Extract the [X, Y] coordinate from the center of the cell holding the provided text.  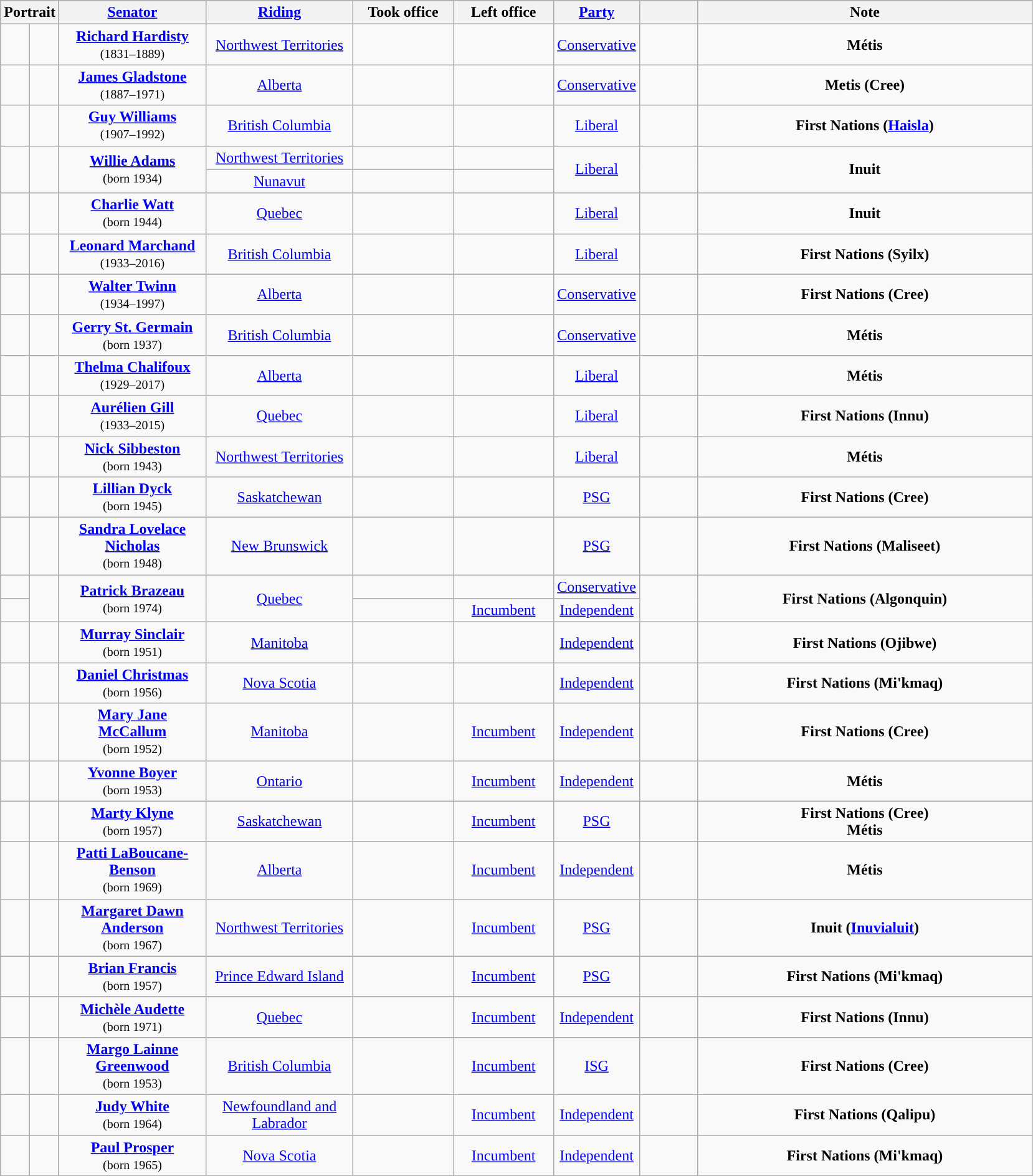
Yvonne Boyer(born 1953) [132, 781]
Prince Edward Island [279, 977]
Sandra Lovelace Nicholas(born 1948) [132, 546]
Nick Sibbeston(born 1943) [132, 456]
Note [865, 12]
Charlie Watt(born 1944) [132, 213]
First Nations (Maliseet) [865, 546]
Senator [132, 12]
Margaret Dawn Anderson(born 1967) [132, 927]
First Nations (Syilx) [865, 254]
James Gladstone(1887–1971) [132, 85]
First Nations (Qalipu) [865, 1115]
Metis (Cree) [865, 85]
Daniel Christmas(born 1956) [132, 683]
Inuit (Inuvialuit) [865, 927]
Thelma Chalifoux(1929–2017) [132, 375]
First Nations (Ojibwe) [865, 643]
New Brunswick [279, 546]
Lillian Dyck(born 1945) [132, 497]
Took office [404, 12]
Portrait [30, 12]
Richard Hardisty(1831–1889) [132, 45]
Nunavut [279, 181]
First Nations (Algonquin) [865, 599]
Walter Twinn(1934–1997) [132, 294]
Marty Klyne(born 1957) [132, 821]
Murray Sinclair(born 1951) [132, 643]
Guy Williams(1907–1992) [132, 126]
Ontario [279, 781]
Gerry St. Germain(born 1937) [132, 335]
Brian Francis(born 1957) [132, 977]
Patti LaBoucane-Benson(born 1969) [132, 870]
Patrick Brazeau(born 1974) [132, 599]
Willie Adams(born 1934) [132, 169]
Margo Lainne Greenwood(born 1953) [132, 1066]
Aurélien Gill(1933–2015) [132, 416]
Riding [279, 12]
ISG [597, 1066]
Newfoundland and Labrador [279, 1115]
Party [597, 12]
Michèle Audette(born 1971) [132, 1017]
Mary Jane McCallum(born 1952) [132, 732]
First Nations (Cree)Métis [865, 821]
Leonard Marchand(1933–2016) [132, 254]
Judy White(born 1964) [132, 1115]
Paul Prosper(born 1965) [132, 1155]
Left office [503, 12]
First Nations (Haisla) [865, 126]
